Locate the cell with the specified text and output its (X, Y) center coordinate. 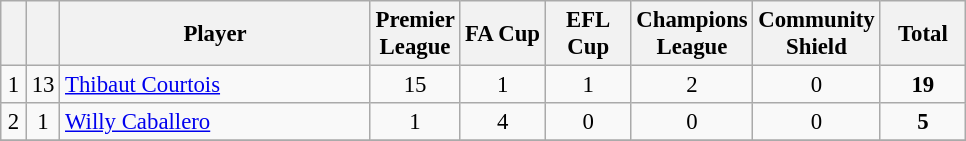
FA Cup (503, 34)
Player (216, 34)
Willy Caballero (216, 122)
Champions League (692, 34)
15 (414, 85)
Premier League (414, 34)
Thibaut Courtois (216, 85)
EFL Cup (588, 34)
19 (923, 85)
4 (503, 122)
13 (42, 85)
5 (923, 122)
Total (923, 34)
Community Shield (816, 34)
